Pinpoint the cell where the given text exists, returning its [X, Y] midpoint coordinate. 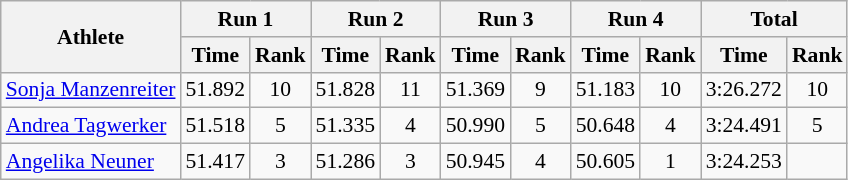
Run 2 [376, 19]
9 [540, 90]
Run 4 [636, 19]
50.945 [476, 162]
3:24.253 [744, 162]
50.648 [606, 126]
50.990 [476, 126]
51.892 [216, 90]
Total [774, 19]
51.335 [346, 126]
51.828 [346, 90]
51.417 [216, 162]
1 [670, 162]
Run 3 [506, 19]
51.183 [606, 90]
51.369 [476, 90]
Athlete [91, 36]
Angelika Neuner [91, 162]
50.605 [606, 162]
51.286 [346, 162]
Run 1 [246, 19]
51.518 [216, 126]
Andrea Tagwerker [91, 126]
Sonja Manzenreiter [91, 90]
3:24.491 [744, 126]
3:26.272 [744, 90]
11 [410, 90]
